Search for the cell housing the specified text and yield its (X, Y) center coordinate. 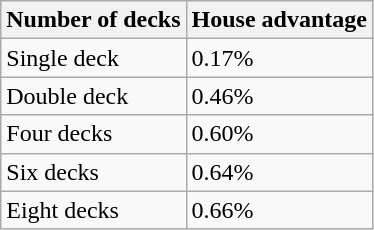
House advantage (279, 20)
Eight decks (94, 210)
0.17% (279, 58)
Four decks (94, 134)
Single deck (94, 58)
0.60% (279, 134)
0.64% (279, 172)
Number of decks (94, 20)
Double deck (94, 96)
0.66% (279, 210)
0.46% (279, 96)
Six decks (94, 172)
